Detect which cell encompasses the target text, then output its (X, Y) center coordinate. 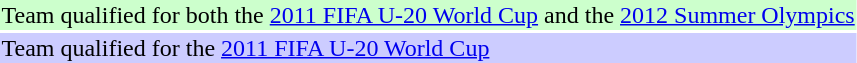
Team qualified for both the 2011 FIFA U-20 World Cup and the 2012 Summer Olympics (428, 15)
Team qualified for the 2011 FIFA U-20 World Cup (428, 48)
